Extract the (x, y) coordinate from the center of the cell holding the provided text.  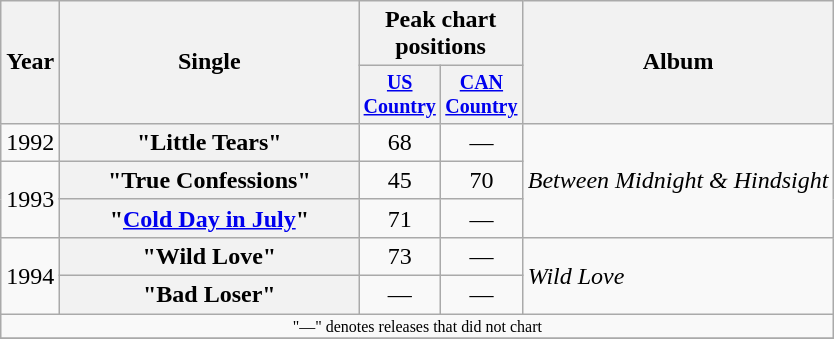
1993 (30, 199)
CAN Country (482, 94)
Single (210, 62)
70 (482, 180)
"Little Tears" (210, 142)
Peak chartpositions (440, 34)
1994 (30, 275)
"True Confessions" (210, 180)
45 (400, 180)
Year (30, 62)
"Cold Day in July" (210, 218)
71 (400, 218)
"—" denotes releases that did not chart (418, 326)
73 (400, 256)
"Wild Love" (210, 256)
1992 (30, 142)
68 (400, 142)
Between Midnight & Hindsight (678, 180)
Album (678, 62)
Wild Love (678, 275)
US Country (400, 94)
"Bad Loser" (210, 295)
